Locate the cell with the specified text and output its (X, Y) center coordinate. 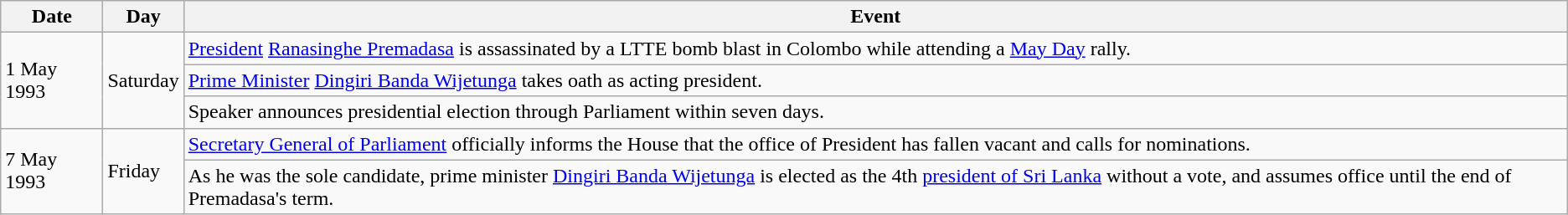
Speaker announces presidential election through Parliament within seven days. (875, 112)
Secretary General of Parliament officially informs the House that the office of President has fallen vacant and calls for nominations. (875, 144)
7 May 1993 (52, 171)
Event (875, 17)
Saturday (143, 80)
Date (52, 17)
1 May 1993 (52, 80)
Friday (143, 171)
Prime Minister Dingiri Banda Wijetunga takes oath as acting president. (875, 80)
Day (143, 17)
President Ranasinghe Premadasa is assassinated by a LTTE bomb blast in Colombo while attending a May Day rally. (875, 49)
